Locate the cell with the specified text and output its (x, y) center coordinate. 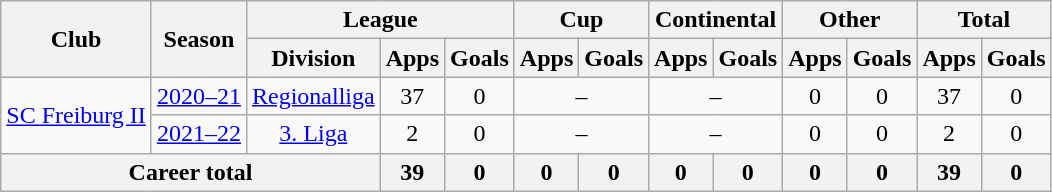
2021–22 (198, 134)
Cup (581, 20)
Season (198, 39)
Club (76, 39)
Other (850, 20)
Regionalliga (313, 96)
3. Liga (313, 134)
Continental (716, 20)
2020–21 (198, 96)
Division (313, 58)
Total (984, 20)
Career total (190, 172)
League (380, 20)
SC Freiburg II (76, 115)
